For the text-containing cell, return its midpoint in [x, y] coordinate format. 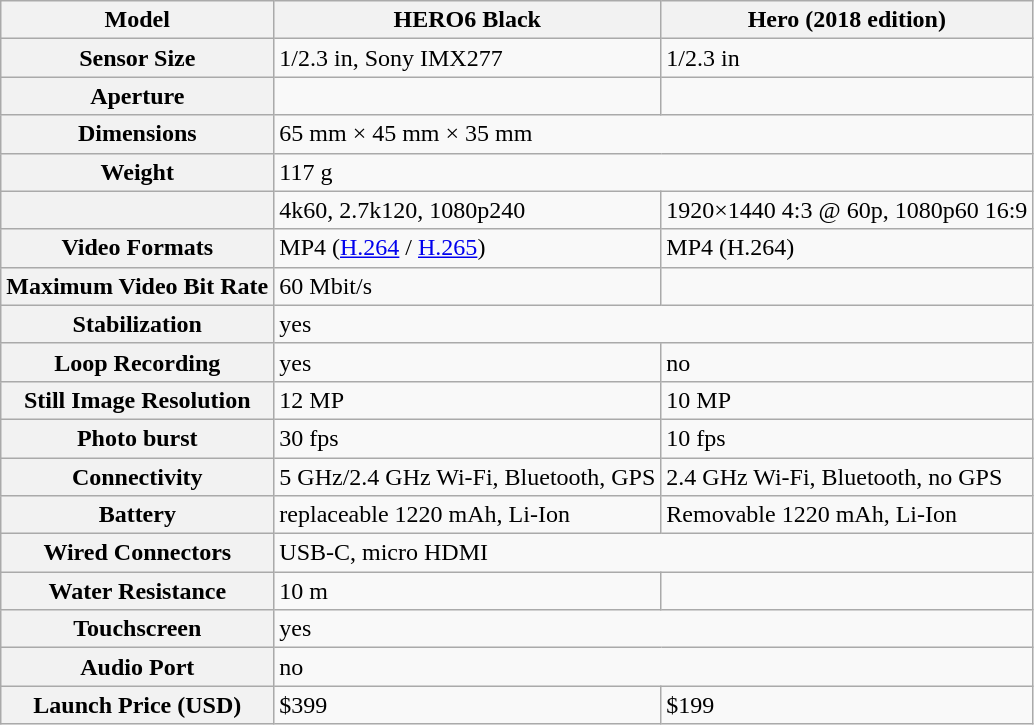
2.4 GHz Wi-Fi, Bluetooth, no GPS [847, 477]
Audio Port [138, 667]
30 fps [468, 438]
1/2.3 in [847, 58]
10 m [468, 591]
MP4 (H.264) [847, 248]
10 MP [847, 400]
65 mm × 45 mm × 35 mm [654, 134]
Maximum Video Bit Rate [138, 286]
Video Formats [138, 248]
Battery [138, 515]
5 GHz/2.4 GHz Wi-Fi, Bluetooth, GPS [468, 477]
60 Mbit/s [468, 286]
$199 [847, 705]
Sensor Size [138, 58]
117 g [654, 172]
Wired Connectors [138, 553]
Weight [138, 172]
MP4 (H.264 / H.265) [468, 248]
HERO6 Black [468, 20]
Touchscreen [138, 629]
Loop Recording [138, 362]
4k60, 2.7k120, 1080p240 [468, 210]
Aperture [138, 96]
Connectivity [138, 477]
$399 [468, 705]
USB-C, micro HDMI [654, 553]
10 fps [847, 438]
replaceable 1220 mAh, Li-Ion [468, 515]
Still Image Resolution [138, 400]
1/2.3 in, Sony IMX277 [468, 58]
Dimensions [138, 134]
Hero (2018 edition) [847, 20]
Stabilization [138, 324]
1920×1440 4:3 @ 60p, 1080p60 16:9 [847, 210]
Photo burst [138, 438]
Launch Price (USD) [138, 705]
Removable 1220 mAh, Li-Ion [847, 515]
Model [138, 20]
Water Resistance [138, 591]
12 MP [468, 400]
